Extract the (X, Y) coordinate from the center of the cell holding the provided text.  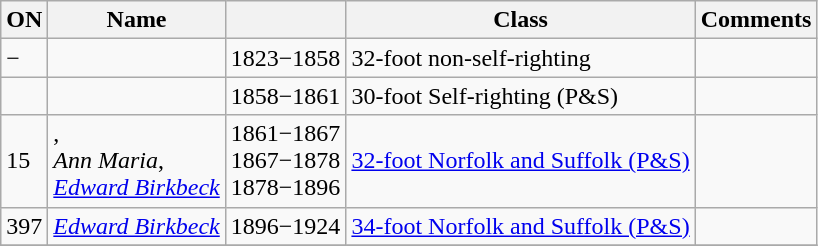
32-foot non-self-righting (520, 58)
1896−1924 (286, 226)
1858−1861 (286, 96)
Name (136, 20)
,Ann Maria, Edward Birkbeck (136, 161)
Class (520, 20)
34-foot Norfolk and Suffolk (P&S) (520, 226)
32-foot Norfolk and Suffolk (P&S) (520, 161)
30-foot Self-righting (P&S) (520, 96)
1823−1858 (286, 58)
− (24, 58)
Edward Birkbeck (136, 226)
15 (24, 161)
Comments (756, 20)
ON (24, 20)
1861−18671867−18781878−1896 (286, 161)
397 (24, 226)
